Return [X, Y] of the center of cell containing provided text 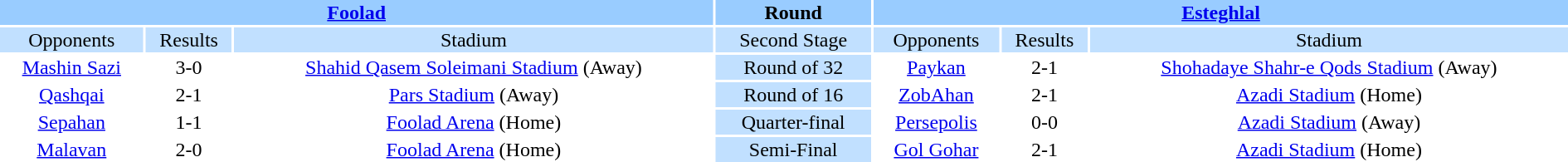
ZobAhan [936, 95]
Pars Stadium (Away) [475, 95]
Second Stage [793, 40]
Foolad [357, 12]
Esteghlal [1221, 12]
Persepolis [936, 122]
Malavan [71, 150]
Shahid Qasem Soleimani Stadium (Away) [475, 67]
3-0 [189, 67]
Azadi Stadium (Away) [1329, 122]
Shohadaye Shahr-e Qods Stadium (Away) [1329, 67]
Round [793, 12]
Qashqai [71, 95]
Sepahan [71, 122]
Mashin Sazi [71, 67]
0-0 [1045, 122]
Semi-Final [793, 150]
Paykan [936, 67]
Gol Gohar [936, 150]
Round of 16 [793, 95]
2-0 [189, 150]
Quarter-final [793, 122]
1-1 [189, 122]
Round of 32 [793, 67]
